Locate the cell with the specified text and output its (X, Y) center coordinate. 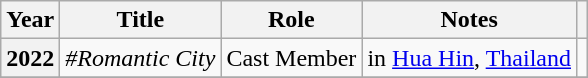
in Hua Hin, Thailand (470, 58)
Title (140, 20)
2022 (30, 58)
Cast Member (292, 58)
Year (30, 20)
Notes (470, 20)
Role (292, 20)
#Romantic City (140, 58)
